Identify which cell holds the provided text, then report its (X, Y) central coordinate. 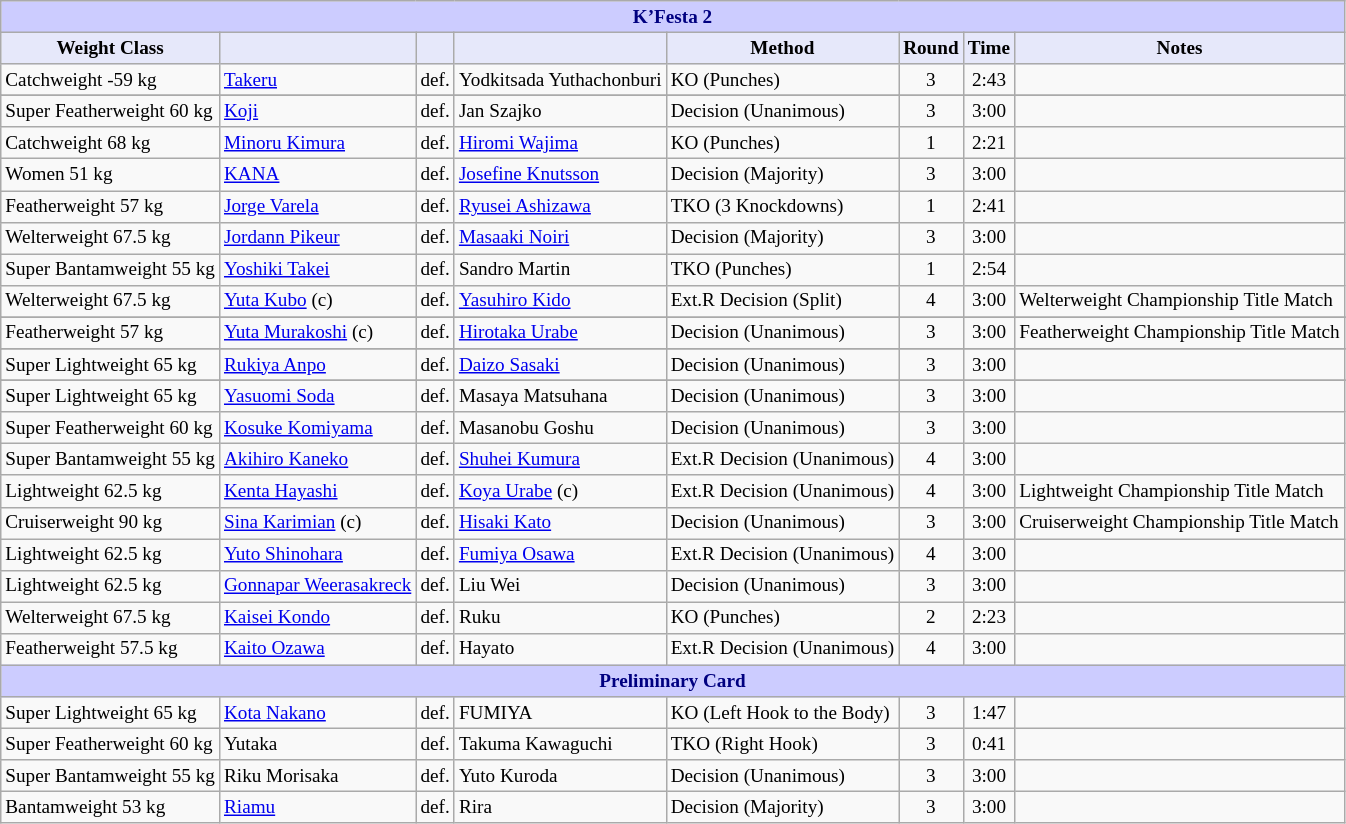
2:23 (988, 618)
Akihiro Kaneko (317, 460)
Rukiya Anpo (317, 365)
Jordann Pikeur (317, 238)
Catchweight -59 kg (110, 80)
TKO (Punches) (782, 270)
Yodkitsada Yuthachonburi (560, 80)
0:41 (988, 744)
Yasuhiro Kido (560, 301)
Jan Szajko (560, 111)
Kenta Hayashi (317, 491)
Riamu (317, 808)
2:21 (988, 143)
Yoshiki Takei (317, 270)
2 (932, 618)
Gonnapar Weerasakreck (317, 586)
KO (Left Hook to the Body) (782, 713)
FUMIYA (560, 713)
Ryusei Ashizawa (560, 206)
Ruku (560, 618)
Yutaka (317, 744)
Kota Nakano (317, 713)
Riku Morisaka (317, 776)
Josefine Knutsson (560, 175)
Yuta Murakoshi (c) (317, 333)
Welterweight Championship Title Match (1180, 301)
Cruiserweight Championship Title Match (1180, 523)
TKO (3 Knockdowns) (782, 206)
Fumiya Osawa (560, 554)
Masaaki Noiri (560, 238)
1:47 (988, 713)
Jorge Varela (317, 206)
Round (932, 48)
Minoru Kimura (317, 143)
Yasuomi Soda (317, 396)
Featherweight Championship Title Match (1180, 333)
Method (782, 48)
Hiromi Wajima (560, 143)
Kaito Ozawa (317, 649)
Time (988, 48)
Lightweight Championship Title Match (1180, 491)
Featherweight 57.5 kg (110, 649)
Kaisei Kondo (317, 618)
Ext.R Decision (Split) (782, 301)
Preliminary Card (673, 681)
Yuto Shinohara (317, 554)
Rira (560, 808)
TKO (Right Hook) (782, 744)
Kosuke Komiyama (317, 428)
Bantamweight 53 kg (110, 808)
Shuhei Kumura (560, 460)
KANA (317, 175)
Takuma Kawaguchi (560, 744)
2:43 (988, 80)
Daizo Sasaki (560, 365)
Yuta Kubo (c) (317, 301)
Koya Urabe (c) (560, 491)
Weight Class (110, 48)
Catchweight 68 kg (110, 143)
Koji (317, 111)
K’Festa 2 (673, 17)
Sandro Martin (560, 270)
2:41 (988, 206)
Masaya Matsuhana (560, 396)
Hayato (560, 649)
Cruiserweight 90 kg (110, 523)
Masanobu Goshu (560, 428)
Women 51 kg (110, 175)
Notes (1180, 48)
2:54 (988, 270)
Liu Wei (560, 586)
Yuto Kuroda (560, 776)
Takeru (317, 80)
Hirotaka Urabe (560, 333)
Hisaki Kato (560, 523)
Sina Karimian (c) (317, 523)
